Output the (x, y) coordinate of the center of the cell containing the given text.  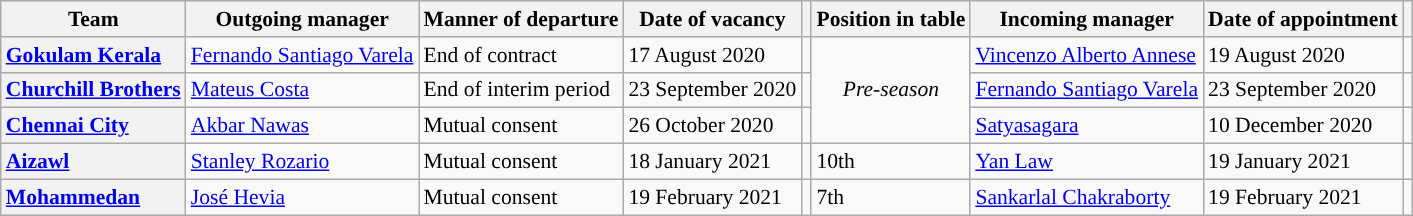
Date of appointment (1303, 19)
7th (890, 197)
Gokulam Kerala (94, 55)
Pre-season (890, 90)
End of interim period (522, 90)
José Hevia (302, 197)
26 October 2020 (712, 126)
19 January 2021 (1303, 162)
Akbar Nawas (302, 126)
18 January 2021 (712, 162)
Manner of departure (522, 19)
Chennai City (94, 126)
10th (890, 162)
Aizawl (94, 162)
19 August 2020 (1303, 55)
Outgoing manager (302, 19)
10 December 2020 (1303, 126)
Yan Law (1086, 162)
Satyasagara (1086, 126)
Mohammedan (94, 197)
Vincenzo Alberto Annese (1086, 55)
Sankarlal Chakraborty (1086, 197)
Incoming manager (1086, 19)
Team (94, 19)
Mateus Costa (302, 90)
17 August 2020 (712, 55)
Stanley Rozario (302, 162)
Churchill Brothers (94, 90)
Position in table (890, 19)
Date of vacancy (712, 19)
End of contract (522, 55)
